Scan for the cell matching the given text and deliver its (x, y) coordinate at center. 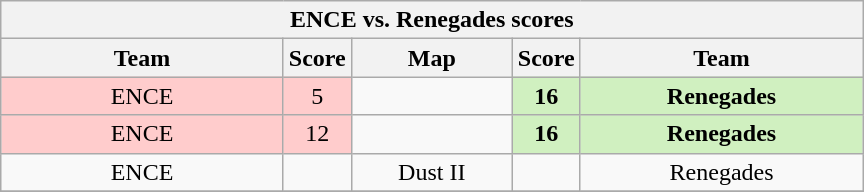
12 (317, 134)
5 (317, 96)
Map (432, 58)
ENCE vs. Renegades scores (432, 20)
Dust II (432, 172)
